Provide the (X, Y) coordinate of the cell's center where the given text is located.  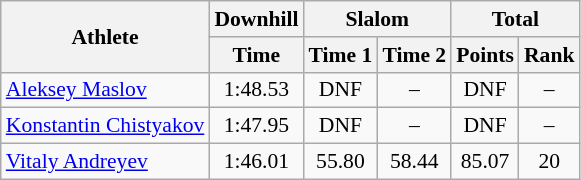
Downhill (256, 19)
Aleksey Maslov (106, 90)
Athlete (106, 36)
Vitaly Andreyev (106, 162)
Time 1 (340, 55)
Total (515, 19)
Slalom (377, 19)
55.80 (340, 162)
Points (485, 55)
85.07 (485, 162)
Time 2 (414, 55)
1:46.01 (256, 162)
Konstantin Chistyakov (106, 126)
1:47.95 (256, 126)
20 (550, 162)
58.44 (414, 162)
Rank (550, 55)
1:48.53 (256, 90)
Time (256, 55)
